Provide the (X, Y) coordinate of the cell's center where the given text is located.  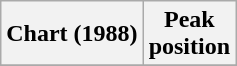
Peakposition (189, 34)
Chart (1988) (72, 34)
